Output the (x, y) coordinate of the center of the cell containing the given text.  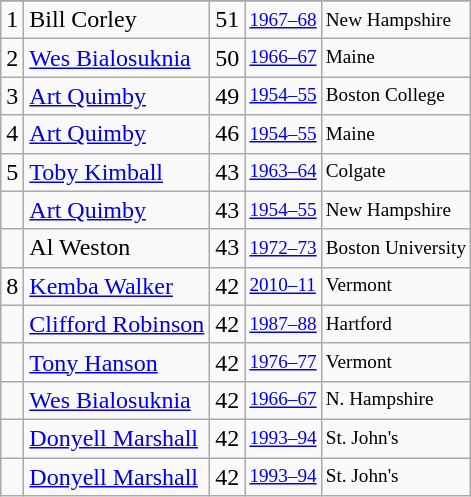
Al Weston (117, 248)
1967–68 (283, 20)
N. Hampshire (396, 400)
8 (12, 286)
3 (12, 96)
1972–73 (283, 248)
Tony Hanson (117, 362)
5 (12, 172)
Bill Corley (117, 20)
Hartford (396, 324)
46 (228, 134)
49 (228, 96)
1976–77 (283, 362)
Boston University (396, 248)
2 (12, 58)
1987–88 (283, 324)
50 (228, 58)
Colgate (396, 172)
1 (12, 20)
Boston College (396, 96)
4 (12, 134)
2010–11 (283, 286)
1963–64 (283, 172)
Toby Kimball (117, 172)
Kemba Walker (117, 286)
Clifford Robinson (117, 324)
51 (228, 20)
